Capture the cell that displays the provided text and extract its [X, Y] central coordinate. 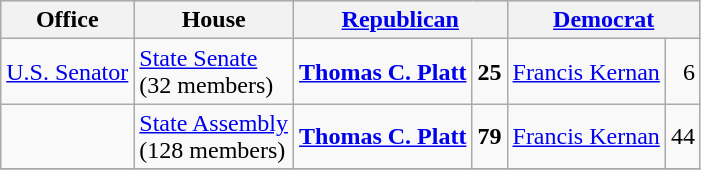
44 [682, 136]
Republican [400, 20]
25 [490, 72]
State Senate (32 members) [214, 72]
State Assembly (128 members) [214, 136]
House [214, 20]
Office [68, 20]
U.S. Senator [68, 72]
6 [682, 72]
79 [490, 136]
Democrat [604, 20]
